For the text-containing cell, return its midpoint in (X, Y) coordinate format. 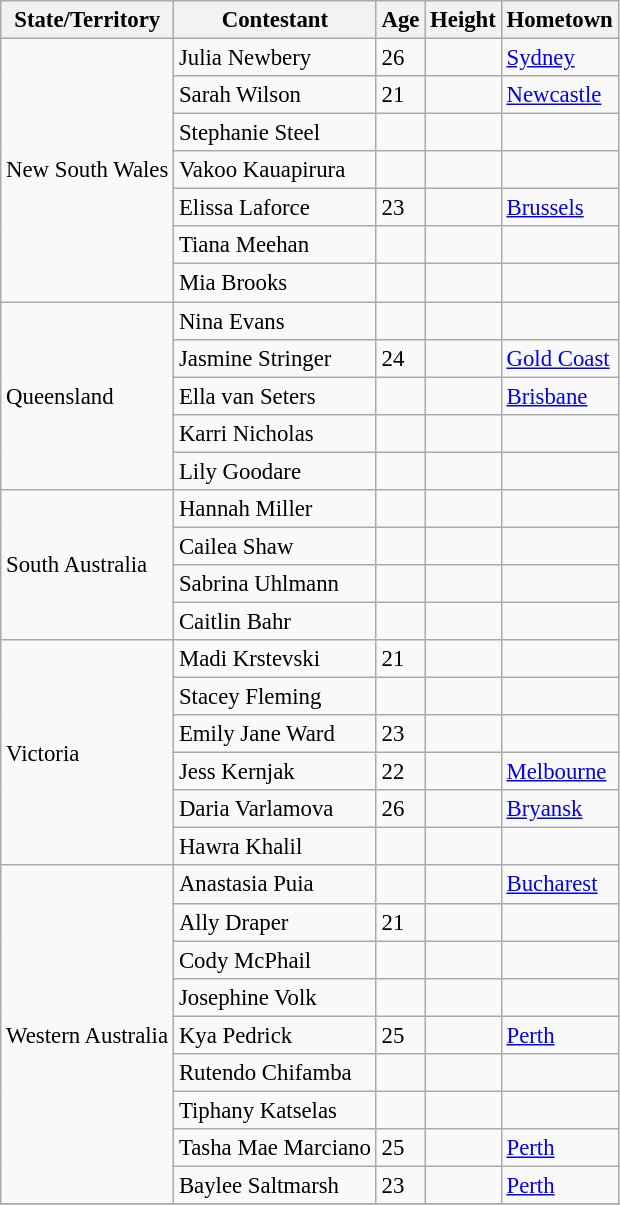
Ally Draper (276, 922)
22 (400, 772)
Rutendo Chifamba (276, 1073)
Brussels (560, 208)
Anastasia Puia (276, 885)
Kya Pedrick (276, 1035)
Sabrina Uhlmann (276, 584)
Jess Kernjak (276, 772)
Julia Newbery (276, 58)
New South Wales (88, 170)
Cailea Shaw (276, 546)
Sarah Wilson (276, 95)
Ella van Seters (276, 396)
Bucharest (560, 885)
Josephine Volk (276, 997)
Nina Evans (276, 321)
Queensland (88, 396)
Tiphany Katselas (276, 1110)
State/Territory (88, 20)
Karri Nicholas (276, 433)
Newcastle (560, 95)
Tiana Meehan (276, 245)
Age (400, 20)
Vakoo Kauapirura (276, 170)
Stephanie Steel (276, 133)
24 (400, 358)
Lily Goodare (276, 471)
Mia Brooks (276, 283)
Hometown (560, 20)
Melbourne (560, 772)
Bryansk (560, 809)
Stacey Fleming (276, 697)
Daria Varlamova (276, 809)
Height (463, 20)
Gold Coast (560, 358)
South Australia (88, 565)
Brisbane (560, 396)
Elissa Laforce (276, 208)
Sydney (560, 58)
Caitlin Bahr (276, 621)
Tasha Mae Marciano (276, 1148)
Victoria (88, 753)
Hannah Miller (276, 509)
Contestant (276, 20)
Cody McPhail (276, 960)
Baylee Saltmarsh (276, 1185)
Emily Jane Ward (276, 734)
Western Australia (88, 1035)
Madi Krstevski (276, 659)
Hawra Khalil (276, 847)
Jasmine Stringer (276, 358)
